Return the (X, Y) coordinate for the center point of the cell that contains the specified text.  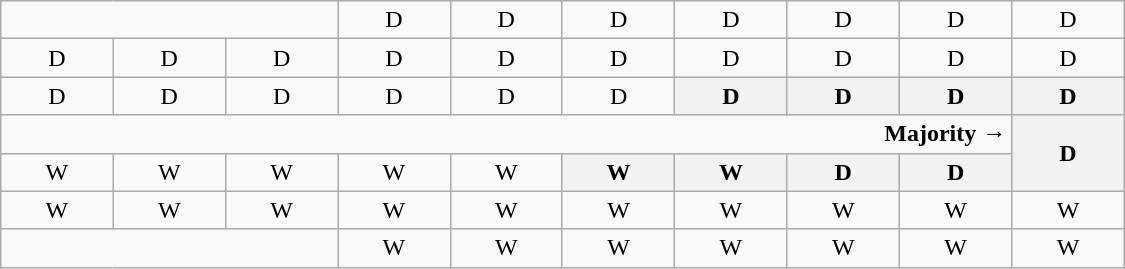
Majority → (506, 134)
